Locate the cell with the specified text and output its (X, Y) center coordinate. 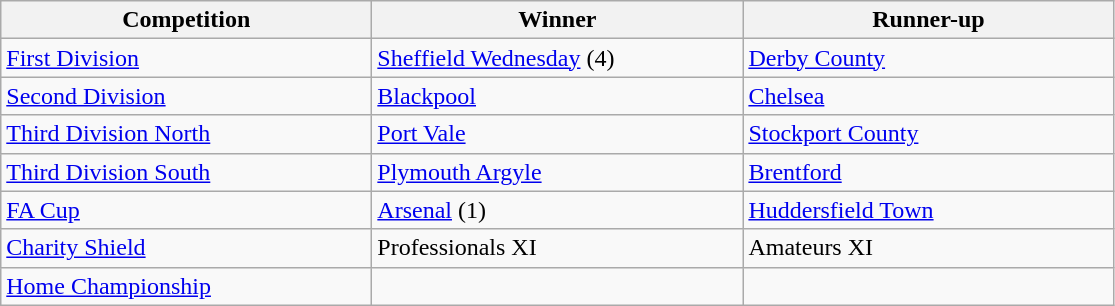
Stockport County (928, 134)
Charity Shield (186, 248)
Brentford (928, 172)
Professionals XI (558, 248)
First Division (186, 58)
Huddersfield Town (928, 210)
Arsenal (1) (558, 210)
Port Vale (558, 134)
Blackpool (558, 96)
Competition (186, 20)
Home Championship (186, 286)
Derby County (928, 58)
Chelsea (928, 96)
FA Cup (186, 210)
Second Division (186, 96)
Sheffield Wednesday (4) (558, 58)
Third Division South (186, 172)
Amateurs XI (928, 248)
Runner-up (928, 20)
Winner (558, 20)
Third Division North (186, 134)
Plymouth Argyle (558, 172)
